Return the (x, y) coordinate for the center point of the cell that contains the specified text.  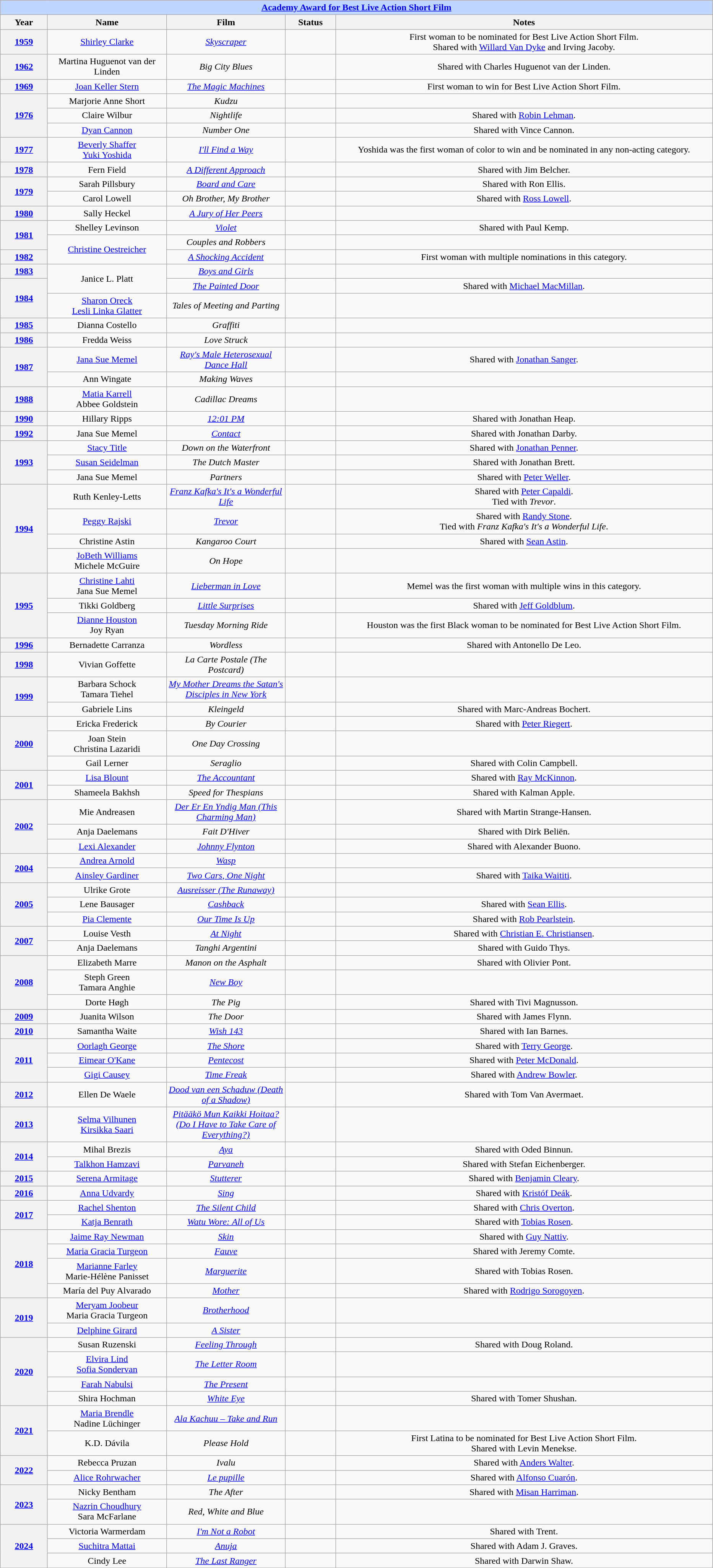
Shared with Peter McDonald. (524, 1060)
The Present (226, 1384)
Janice L. Platt (107, 279)
The Silent Child (226, 1208)
Lene Bausager (107, 904)
1985 (24, 325)
2017 (24, 1215)
Oh Brother, My Brother (226, 198)
Tikki Goldberg (107, 605)
1977 (24, 150)
Sharon OreckLesli Linka Glatter (107, 306)
Nazrin ChoudhurySara McFarlane (107, 1511)
2009 (24, 1016)
Shared with Jonathan Sanger. (524, 359)
Board and Care (226, 184)
Kleingeld (226, 709)
Elizabeth Marre (107, 963)
Ala Kachuu – Take and Run (226, 1418)
First woman with multiple nominations in this category. (524, 257)
Skyscraper (226, 42)
Shared with Christian E. Christiansen. (524, 933)
Two Cars, One Night (226, 875)
Shared with Charles Huguenot van der Linden. (524, 67)
Shared with Taika Waititi. (524, 875)
Maria Gracia Turgeon (107, 1251)
Nightlife (226, 115)
2012 (24, 1095)
Shared with Benjamin Cleary. (524, 1178)
Joan SteinChristina Lazaridi (107, 743)
Pia Clemente (107, 919)
Farah Nabulsi (107, 1384)
Brotherhood (226, 1310)
Shared with Chris Overton. (524, 1208)
Shared with Peter Weller. (524, 477)
My Mother Dreams the Satan's Disciples in New York (226, 690)
Shared with Ron Ellis. (524, 184)
Shared with Kalman Apple. (524, 792)
Shared with Jonathan Penner. (524, 448)
1995 (24, 605)
Shared with Colin Campbell. (524, 763)
Wasp (226, 861)
2016 (24, 1193)
Little Surprises (226, 605)
Shared with Antonello De Leo. (524, 645)
2019 (24, 1317)
Der Er En Yndig Man (This Charming Man) (226, 812)
Shared with Tomer Shushan. (524, 1399)
Johnny Flynton (226, 846)
Feeling Through (226, 1345)
Shared with Peter Capaldi.Tied with Trevor. (524, 497)
Time Freak (226, 1075)
Shared with Darwin Shaw. (524, 1560)
One Day Crossing (226, 743)
Houston was the first Black woman to be nominated for Best Live Action Short Film. (524, 625)
Shared with Alfonso Cuarón. (524, 1477)
1986 (24, 340)
2007 (24, 941)
Memel was the first woman with multiple wins in this category. (524, 586)
Shared with Martin Strange-Hansen. (524, 812)
2023 (24, 1505)
2021 (24, 1431)
1978 (24, 169)
Fredda Weiss (107, 340)
2022 (24, 1470)
Shared with Trent. (524, 1531)
Dood van een Schaduw (Death of a Shadow) (226, 1095)
Christine Oestreicher (107, 250)
Shared with Randy Stone.Tied with Franz Kafka's It's a Wonderful Life. (524, 521)
Fauve (226, 1251)
Shelley Levinson (107, 228)
Juanita Wilson (107, 1016)
Mihal Brezis (107, 1149)
Trevor (226, 521)
Shared with Marc-Andreas Bochert. (524, 709)
Academy Award for Best Live Action Short Film (356, 8)
Notes (524, 22)
Pentecost (226, 1060)
1987 (24, 367)
Dyan Cannon (107, 130)
Manon on the Asphalt (226, 963)
Shared with Alexander Buono. (524, 846)
Partners (226, 477)
Tuesday Morning Ride (226, 625)
Ainsley Gardiner (107, 875)
A Different Approach (226, 169)
1981 (24, 235)
Mother (226, 1290)
2018 (24, 1264)
Oorlagh George (107, 1045)
Fait D'Hiver (226, 832)
Shared with Tivi Magnusson. (524, 1002)
Gigi Causey (107, 1075)
1976 (24, 115)
1998 (24, 664)
Shared with Jonathan Darby. (524, 433)
I'll Find a Way (226, 150)
1992 (24, 433)
Aya (226, 1149)
Shared with Jim Belcher. (524, 169)
Shameela Bakhsh (107, 792)
Lexi Alexander (107, 846)
1962 (24, 67)
Shared with Doug Roland. (524, 1345)
Steph GreenTamara Anghie (107, 982)
The After (226, 1492)
Kangaroo Court (226, 541)
Bernadette Carranza (107, 645)
Our Time Is Up (226, 919)
Shared with Guido Thys. (524, 948)
Lisa Blount (107, 778)
The Accountant (226, 778)
1984 (24, 298)
Rebecca Pruzan (107, 1463)
Shared with Ian Barnes. (524, 1031)
White Eye (226, 1399)
1994 (24, 529)
Shared with Misan Harriman. (524, 1492)
Marguerite (226, 1271)
Shared with Stefan Eichenberger. (524, 1164)
1999 (24, 696)
Shared with Andrew Bowler. (524, 1075)
Seraglio (226, 763)
On Hope (226, 561)
Shared with Paul Kemp. (524, 228)
Name (107, 22)
Meryam JoobeurMaria Gracia Turgeon (107, 1310)
Tales of Meeting and Parting (226, 306)
2005 (24, 904)
JoBeth WilliamsMichele McGuire (107, 561)
2010 (24, 1031)
12:01 PM (226, 419)
Graffiti (226, 325)
Mie Andreasen (107, 812)
At Night (226, 933)
Marjorie Anne Short (107, 101)
Shared with Terry George. (524, 1045)
Shared with Rob Pearlstein. (524, 919)
Serena Armitage (107, 1178)
2024 (24, 1546)
Sally Heckel (107, 213)
Shared with Jeff Goldblum. (524, 605)
A Sister (226, 1330)
Shared with Anders Walter. (524, 1463)
Anna Udvardy (107, 1193)
By Courier (226, 724)
Ivalu (226, 1463)
Kudzu (226, 101)
Shared with Jeremy Comte. (524, 1251)
Talkhon Hamzavi (107, 1164)
Peggy Rajski (107, 521)
2004 (24, 868)
Le pupille (226, 1477)
Yoshida was the first woman of color to win and be nominated in any non-acting category. (524, 150)
Ulrike Grote (107, 890)
Love Struck (226, 340)
Boys and Girls (226, 271)
The Magic Machines (226, 86)
Number One (226, 130)
First woman to be nominated for Best Live Action Short Film.Shared with Willard Van Dyke and Irving Jacoby. (524, 42)
La Carte Postale (The Postcard) (226, 664)
Watu Wore: All of Us (226, 1222)
2020 (24, 1372)
Dorte Høgh (107, 1002)
K.D. Dávila (107, 1443)
Red, White and Blue (226, 1511)
1980 (24, 213)
Tanghi Argentini (226, 948)
2002 (24, 826)
Ray's Male Heterosexual Dance Hall (226, 359)
1996 (24, 645)
Nicky Bentham (107, 1492)
Down on the Waterfront (226, 448)
Year (24, 22)
Delphine Girard (107, 1330)
Shared with Sean Astin. (524, 541)
2011 (24, 1060)
Sarah Pillsbury (107, 184)
Wordless (226, 645)
Ellen De Waele (107, 1095)
Barbara SchockTamara Tiehel (107, 690)
2015 (24, 1178)
2008 (24, 982)
The Shore (226, 1045)
The Dutch Master (226, 462)
Samantha Waite (107, 1031)
Shared with Kristóf Deák. (524, 1193)
Franz Kafka's It's a Wonderful Life (226, 497)
Rachel Shenton (107, 1208)
Stutterer (226, 1178)
Shared with Ross Lowell. (524, 198)
2013 (24, 1125)
Lieberman in Love (226, 586)
Ericka Frederick (107, 724)
Ann Wingate (107, 379)
The Letter Room (226, 1365)
Gail Lerner (107, 763)
Violet (226, 228)
The Door (226, 1016)
Skin (226, 1237)
2000 (24, 743)
Katja Benrath (107, 1222)
1959 (24, 42)
Please Hold (226, 1443)
First woman to win for Best Live Action Short Film. (524, 86)
Christine LahtiJana Sue Memel (107, 586)
María del Puy Alvarado (107, 1290)
1979 (24, 191)
Carol Lowell (107, 198)
Dianne HoustonJoy Ryan (107, 625)
Shirley Clarke (107, 42)
Shared with Dirk Beliën. (524, 832)
Status (310, 22)
Matia KarrellAbbee Goldstein (107, 399)
Speed for Thespians (226, 792)
Shared with Sean Ellis. (524, 904)
Fern Field (107, 169)
Anuja (226, 1546)
Eimear O'Kane (107, 1060)
The Painted Door (226, 286)
The Pig (226, 1002)
Shared with James Flynn. (524, 1016)
Cashback (226, 904)
Shared with Adam J. Graves. (524, 1546)
Cadillac Dreams (226, 399)
Shared with Rodrigo Sorogoyen. (524, 1290)
Shared with Ray McKinnon. (524, 778)
Christine Astin (107, 541)
1982 (24, 257)
New Boy (226, 982)
Alice Rohrwacher (107, 1477)
Big City Blues (226, 67)
Jaime Ray Newman (107, 1237)
Ruth Kenley-Letts (107, 497)
Making Waves (226, 379)
I'm Not a Robot (226, 1531)
Ausreisser (The Runaway) (226, 890)
Joan Keller Stern (107, 86)
Shared with Olivier Pont. (524, 963)
Shared with Vince Cannon. (524, 130)
A Jury of Her Peers (226, 213)
The Last Ranger (226, 1560)
Susan Seidelman (107, 462)
Shared with Tom Van Avermaet. (524, 1095)
Pitääkö Mun Kaikki Hoitaa? (Do I Have to Take Care of Everything?) (226, 1125)
Victoria Warmerdam (107, 1531)
1988 (24, 399)
Shared with Michael MacMillan. (524, 286)
Claire Wilbur (107, 115)
Parvaneh (226, 1164)
2014 (24, 1157)
Martina Huguenot van der Linden (107, 67)
Andrea Arnold (107, 861)
Susan Ruzenski (107, 1345)
A Shocking Accident (226, 257)
Shared with Robin Lehman. (524, 115)
1990 (24, 419)
Vivian Goffette (107, 664)
Maria BrendleNadine Lüchinger (107, 1418)
Shared with Jonathan Brett. (524, 462)
Couples and Robbers (226, 242)
Shared with Peter Riegert. (524, 724)
Louise Vesth (107, 933)
Film (226, 22)
Shared with Jonathan Heap. (524, 419)
Cindy Lee (107, 1560)
Sing (226, 1193)
Contact (226, 433)
Marianne FarleyMarie-Hélène Panisset (107, 1271)
Hillary Ripps (107, 419)
First Latina to be nominated for Best Live Action Short Film.Shared with Levin Menekse. (524, 1443)
Gabriele Lins (107, 709)
Shared with Guy Nattiv. (524, 1237)
1983 (24, 271)
Beverly ShafferYuki Yoshida (107, 150)
Shared with Oded Binnun. (524, 1149)
Stacy Title (107, 448)
Dianna Costello (107, 325)
2001 (24, 785)
Selma VilhunenKirsikka Saari (107, 1125)
Shira Hochman (107, 1399)
1993 (24, 462)
Wish 143 (226, 1031)
Elvira LindSofia Sondervan (107, 1365)
Suchitra Mattai (107, 1546)
1969 (24, 86)
